Search for the cell housing the specified text and yield its (X, Y) center coordinate. 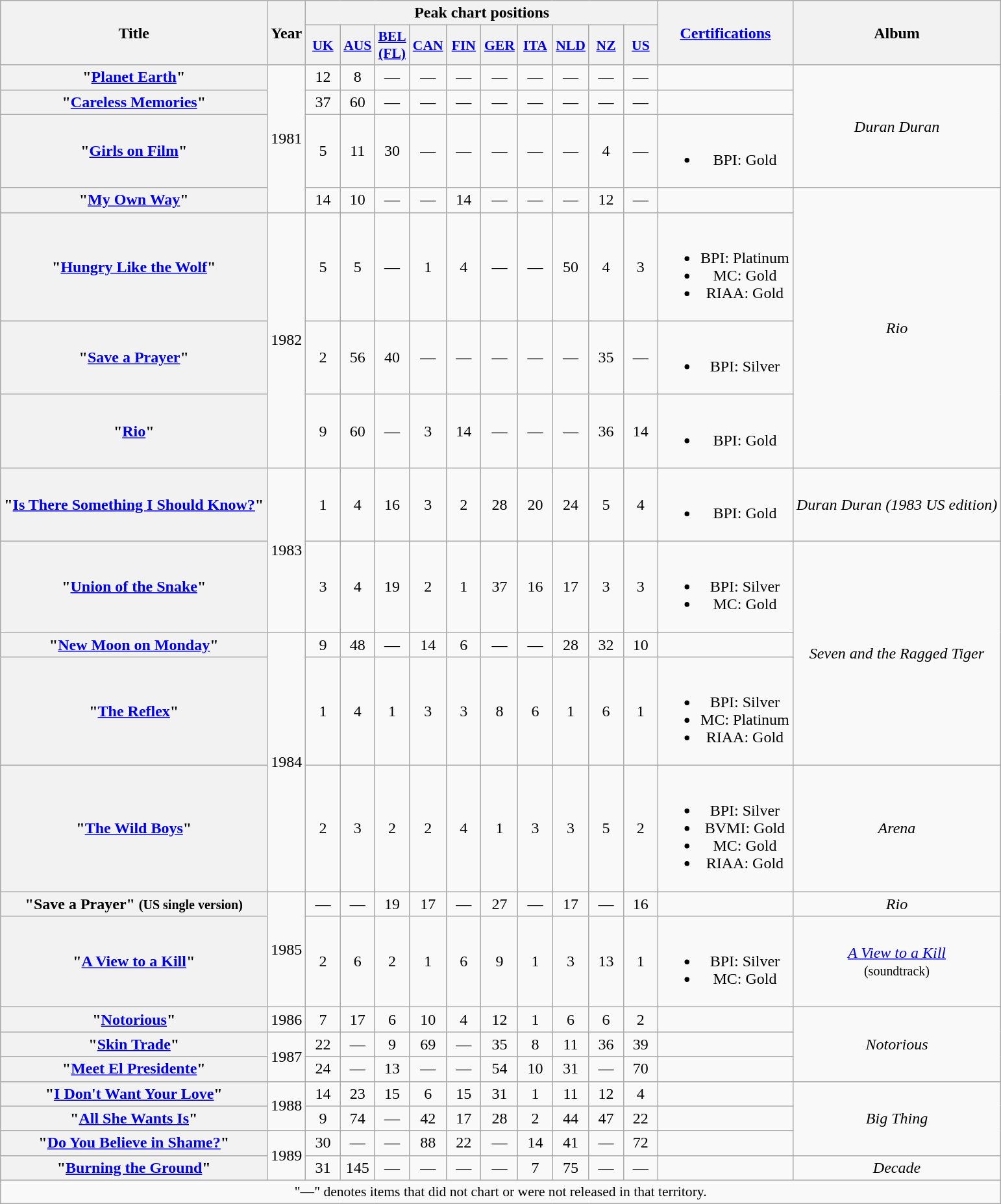
Duran Duran (1983 US edition) (896, 504)
75 (571, 1168)
"The Reflex" (134, 712)
Seven and the Ragged Tiger (896, 653)
"Meet El Presidente" (134, 1069)
74 (357, 1118)
"Is There Something I Should Know?" (134, 504)
70 (640, 1069)
"Skin Trade" (134, 1044)
NZ (606, 45)
A View to a Kill(soundtrack) (896, 962)
BPI: Silver (726, 357)
Arena (896, 829)
145 (357, 1168)
AUS (357, 45)
UK (323, 45)
"Union of the Snake" (134, 586)
"—" denotes items that did not chart or were not released in that territory. (501, 1192)
1986 (287, 1020)
Title (134, 32)
"Careless Memories" (134, 102)
54 (500, 1069)
Duran Duran (896, 126)
1985 (287, 949)
Certifications (726, 32)
1984 (287, 762)
48 (357, 645)
BEL(FL) (392, 45)
69 (428, 1044)
20 (535, 504)
FIN (463, 45)
US (640, 45)
"I Don't Want Your Love" (134, 1094)
Decade (896, 1168)
ITA (535, 45)
Album (896, 32)
GER (500, 45)
41 (571, 1143)
"The Wild Boys" (134, 829)
50 (571, 266)
CAN (428, 45)
BPI: SilverBVMI: GoldMC: GoldRIAA: Gold (726, 829)
39 (640, 1044)
"Save a Prayer" (134, 357)
BPI: SilverMC: PlatinumRIAA: Gold (726, 712)
"Do You Believe in Shame?" (134, 1143)
1987 (287, 1057)
Big Thing (896, 1118)
"All She Wants Is" (134, 1118)
1982 (287, 340)
Notorious (896, 1044)
1983 (287, 549)
Year (287, 32)
"Girls on Film" (134, 151)
1981 (287, 139)
32 (606, 645)
88 (428, 1143)
1988 (287, 1106)
"Rio" (134, 431)
23 (357, 1094)
40 (392, 357)
42 (428, 1118)
NLD (571, 45)
"Burning the Ground" (134, 1168)
"My Own Way" (134, 200)
44 (571, 1118)
"Planet Earth" (134, 77)
"A View to a Kill" (134, 962)
1989 (287, 1155)
"Notorious" (134, 1020)
47 (606, 1118)
"Save a Prayer" (US single version) (134, 904)
BPI: PlatinumMC: GoldRIAA: Gold (726, 266)
27 (500, 904)
56 (357, 357)
72 (640, 1143)
"Hungry Like the Wolf" (134, 266)
Peak chart positions (482, 13)
"New Moon on Monday" (134, 645)
